Locate the cell with the specified text and output its [x, y] center coordinate. 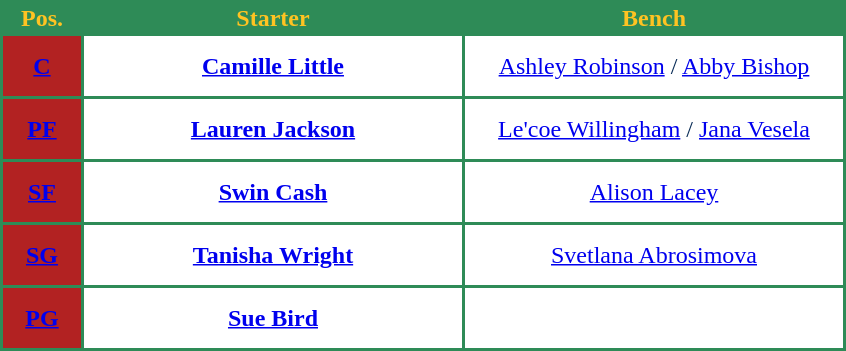
SG [42, 255]
Alison Lacey [654, 192]
Sue Bird [273, 318]
Pos. [42, 18]
Svetlana Abrosimova [654, 255]
Lauren Jackson [273, 129]
SF [42, 192]
PF [42, 129]
PG [42, 318]
Tanisha Wright [273, 255]
Le'coe Willingham / Jana Vesela [654, 129]
Starter [273, 18]
Swin Cash [273, 192]
Ashley Robinson / Abby Bishop [654, 66]
C [42, 66]
Bench [654, 18]
Camille Little [273, 66]
